Identify which cell holds the provided text, then report its [X, Y] central coordinate. 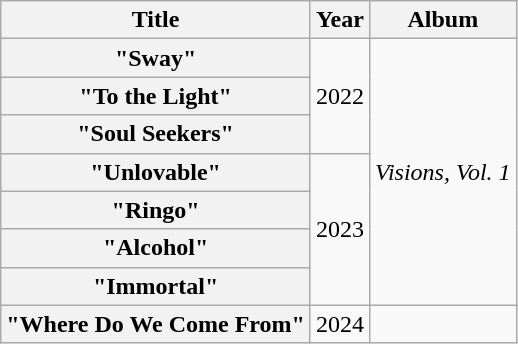
Visions, Vol. 1 [442, 172]
"To the Light" [156, 96]
2024 [340, 324]
Album [442, 20]
"Soul Seekers" [156, 134]
"Where Do We Come From" [156, 324]
"Alcohol" [156, 248]
"Immortal" [156, 286]
2023 [340, 229]
"Ringo" [156, 210]
"Unlovable" [156, 172]
Year [340, 20]
2022 [340, 96]
Title [156, 20]
"Sway" [156, 58]
